Find where the given text appears and provide that cell's center as (X, Y) coordinate. 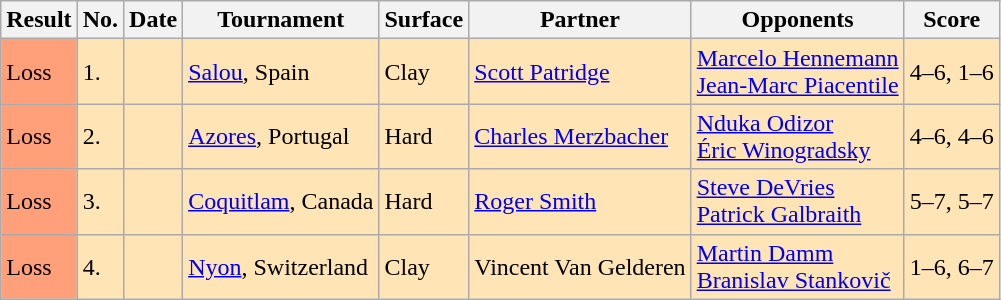
Vincent Van Gelderen (580, 266)
Nduka Odizor Éric Winogradsky (798, 136)
Score (952, 20)
Nyon, Switzerland (281, 266)
Charles Merzbacher (580, 136)
4. (100, 266)
Surface (424, 20)
Steve DeVries Patrick Galbraith (798, 202)
Partner (580, 20)
4–6, 4–6 (952, 136)
1. (100, 72)
Result (39, 20)
Roger Smith (580, 202)
Opponents (798, 20)
No. (100, 20)
Azores, Portugal (281, 136)
5–7, 5–7 (952, 202)
4–6, 1–6 (952, 72)
Tournament (281, 20)
Coquitlam, Canada (281, 202)
Date (154, 20)
Salou, Spain (281, 72)
3. (100, 202)
2. (100, 136)
Martin Damm Branislav Stankovič (798, 266)
Scott Patridge (580, 72)
Marcelo Hennemann Jean-Marc Piacentile (798, 72)
1–6, 6–7 (952, 266)
